Find where the given text appears and provide that cell's center as [X, Y] coordinate. 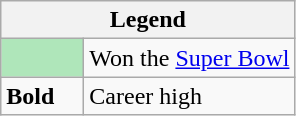
Won the Super Bowl [190, 58]
Legend [148, 20]
Bold [42, 96]
Career high [190, 96]
